For the text-containing cell, return its midpoint in (X, Y) coordinate format. 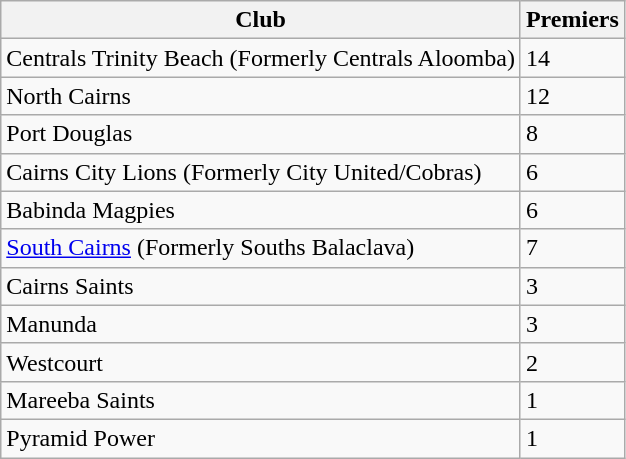
Cairns Saints (261, 286)
12 (572, 96)
Manunda (261, 324)
7 (572, 248)
North Cairns (261, 96)
Pyramid Power (261, 438)
Port Douglas (261, 134)
Club (261, 20)
South Cairns (Formerly Souths Balaclava) (261, 248)
Westcourt (261, 362)
Babinda Magpies (261, 210)
14 (572, 58)
Premiers (572, 20)
Centrals Trinity Beach (Formerly Centrals Aloomba) (261, 58)
Cairns City Lions (Formerly City United/Cobras) (261, 172)
8 (572, 134)
Mareeba Saints (261, 400)
2 (572, 362)
